For the text-containing cell, return its midpoint in (X, Y) coordinate format. 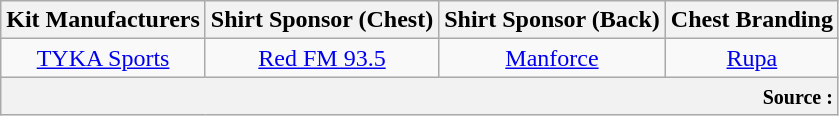
TYKA Sports (104, 58)
Shirt Sponsor (Back) (552, 20)
Chest Branding (752, 20)
Source : (420, 96)
Rupa (752, 58)
Manforce (552, 58)
Kit Manufacturers (104, 20)
Shirt Sponsor (Chest) (322, 20)
Red FM 93.5 (322, 58)
